Return (x, y) of the center of cell containing provided text 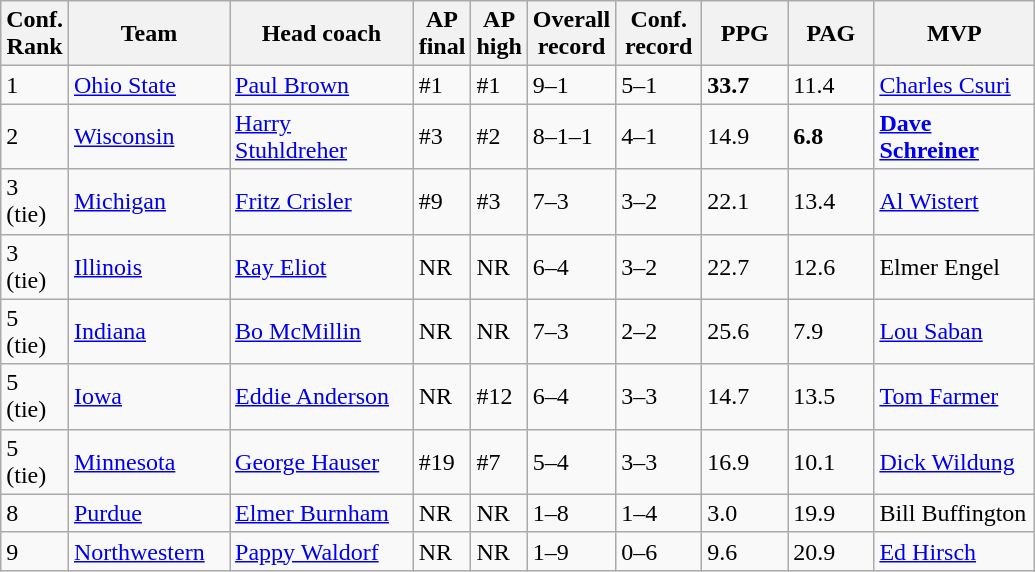
9.6 (745, 551)
7.9 (831, 332)
AP high (499, 34)
Illinois (148, 266)
Ohio State (148, 85)
14.7 (745, 396)
4–1 (659, 136)
Charles Csuri (954, 85)
9 (35, 551)
#19 (442, 462)
9–1 (571, 85)
#7 (499, 462)
25.6 (745, 332)
#9 (442, 202)
Dave Schreiner (954, 136)
6.8 (831, 136)
Conf. record (659, 34)
Elmer Engel (954, 266)
11.4 (831, 85)
22.7 (745, 266)
Wisconsin (148, 136)
13.5 (831, 396)
8–1–1 (571, 136)
#12 (499, 396)
19.9 (831, 513)
5–1 (659, 85)
Tom Farmer (954, 396)
Pappy Waldorf (322, 551)
Al Wistert (954, 202)
Purdue (148, 513)
3.0 (745, 513)
2 (35, 136)
Team (148, 34)
Minnesota (148, 462)
Indiana (148, 332)
Harry Stuhldreher (322, 136)
MVP (954, 34)
1–8 (571, 513)
PPG (745, 34)
Conf. Rank (35, 34)
5–4 (571, 462)
14.9 (745, 136)
1–4 (659, 513)
Eddie Anderson (322, 396)
Lou Saban (954, 332)
12.6 (831, 266)
Head coach (322, 34)
Bill Buffington (954, 513)
Overall record (571, 34)
1 (35, 85)
Bo McMillin (322, 332)
8 (35, 513)
Ed Hirsch (954, 551)
#2 (499, 136)
20.9 (831, 551)
2–2 (659, 332)
George Hauser (322, 462)
1–9 (571, 551)
22.1 (745, 202)
33.7 (745, 85)
AP final (442, 34)
13.4 (831, 202)
16.9 (745, 462)
PAG (831, 34)
Elmer Burnham (322, 513)
0–6 (659, 551)
Dick Wildung (954, 462)
Northwestern (148, 551)
Ray Eliot (322, 266)
10.1 (831, 462)
Paul Brown (322, 85)
Iowa (148, 396)
Fritz Crisler (322, 202)
Michigan (148, 202)
